Pinpoint the cell where the given text exists, returning its (X, Y) midpoint coordinate. 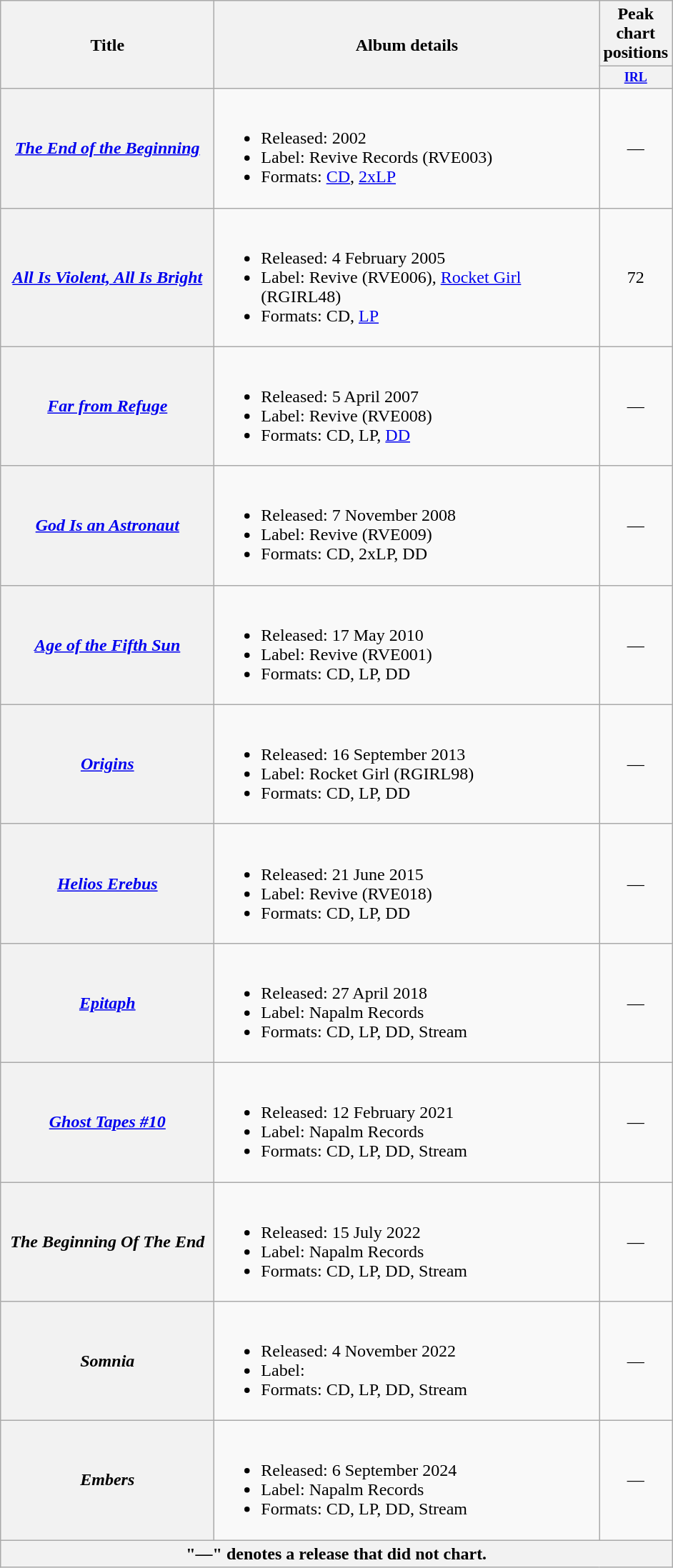
Age of the Fifth Sun (107, 644)
Title (107, 44)
Epitaph (107, 1003)
The End of the Beginning (107, 149)
Released: 4 November 2022Label:Formats: CD, LP, DD, Stream (407, 1362)
Ghost Tapes #10 (107, 1122)
Released: 21 June 2015Label: Revive (RVE018)Formats: CD, LP, DD (407, 883)
Released: 6 September 2024Label: Napalm RecordsFormats: CD, LP, DD, Stream (407, 1480)
Released: 16 September 2013Label: Rocket Girl (RGIRL98)Formats: CD, LP, DD (407, 764)
IRL (636, 77)
Released: 5 April 2007Label: Revive (RVE008)Formats: CD, LP, DD (407, 406)
"—" denotes a release that did not chart. (336, 1554)
Released: 4 February 2005Label: Revive (RVE006), Rocket Girl (RGIRL48)Formats: CD, LP (407, 277)
Somnia (107, 1362)
Released: 2002Label: Revive Records (RVE003)Formats: CD, 2xLP (407, 149)
Origins (107, 764)
Far from Refuge (107, 406)
Released: 7 November 2008Label: Revive (RVE009)Formats: CD, 2xLP, DD (407, 526)
Released: 27 April 2018Label: Napalm RecordsFormats: CD, LP, DD, Stream (407, 1003)
Peak chart positions (636, 34)
All Is Violent, All Is Bright (107, 277)
God Is an Astronaut (107, 526)
Embers (107, 1480)
Released: 15 July 2022Label: Napalm RecordsFormats: CD, LP, DD, Stream (407, 1242)
72 (636, 277)
Released: 17 May 2010Label: Revive (RVE001)Formats: CD, LP, DD (407, 644)
The Beginning Of The End (107, 1242)
Released: 12 February 2021Label: Napalm RecordsFormats: CD, LP, DD, Stream (407, 1122)
Album details (407, 44)
Helios Erebus (107, 883)
